Search for the cell housing the specified text and yield its [x, y] center coordinate. 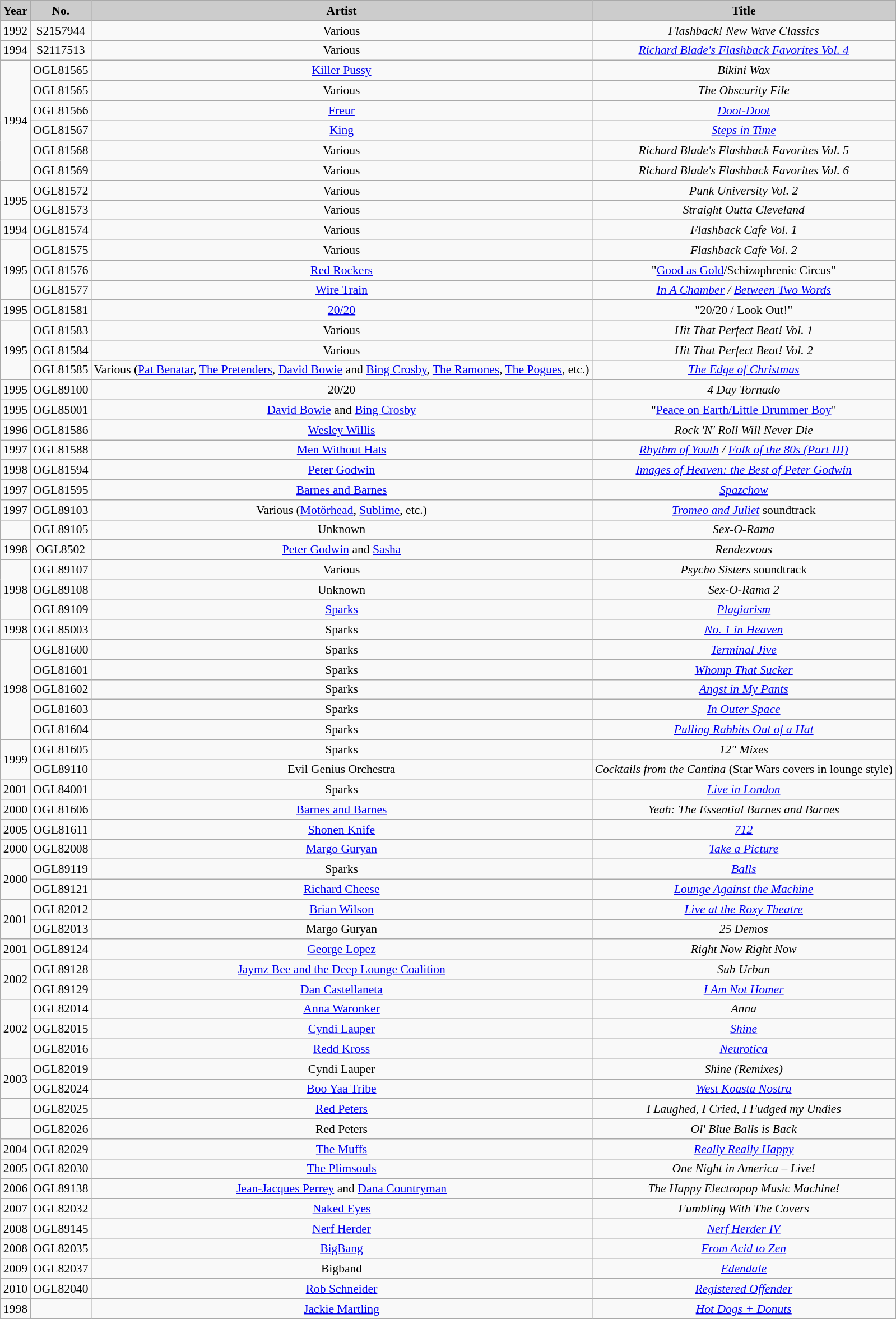
The Muffs [342, 1149]
Straight Outta Cleveland [744, 210]
Right Now Right Now [744, 950]
Title [744, 11]
One Night in America – Live! [744, 1169]
2003 [16, 1079]
Shine (Remixes) [744, 1069]
Ol' Blue Balls is Back [744, 1129]
OGL81568 [61, 151]
OGL82012 [61, 909]
OGL82016 [61, 1049]
Lounge Against the Machine [744, 890]
OGL89110 [61, 770]
OGL81611 [61, 830]
712 [744, 830]
BigBang [342, 1249]
Artist [342, 11]
Spazchow [744, 490]
Rhythm of Youth / Folk of the 80s (Part III) [744, 450]
Jaymz Bee and the Deep Lounge Coalition [342, 969]
Rob Schneider [342, 1289]
OGL89103 [61, 510]
OGL89145 [61, 1229]
I Am Not Homer [744, 989]
"Good as Gold/Schizophrenic Circus" [744, 270]
Nerf Herder [342, 1229]
Bikini Wax [744, 71]
OGL89119 [61, 869]
OGL85001 [61, 410]
Neurotica [744, 1049]
Jean-Jacques Perrey and Dana Countryman [342, 1189]
Balls [744, 869]
Registered Offender [744, 1289]
2010 [16, 1289]
OGL81569 [61, 170]
OGL81603 [61, 710]
Rock 'N' Roll Will Never Die [744, 430]
OGL82032 [61, 1209]
Punk University Vol. 2 [744, 191]
Pulling Rabbits Out of a Hat [744, 730]
2009 [16, 1269]
Sex-O-Rama 2 [744, 590]
OGL81572 [61, 191]
Psycho Sisters soundtrack [744, 570]
OGL89100 [61, 390]
OGL8502 [61, 550]
Wesley Willis [342, 430]
OGL82030 [61, 1169]
OGL89121 [61, 890]
No. [61, 11]
12" Mixes [744, 749]
OGL84001 [61, 790]
In A Chamber / Between Two Words [744, 290]
OGL81574 [61, 230]
Year [16, 11]
OGL82025 [61, 1109]
Fumbling With The Covers [744, 1209]
Rendezvous [744, 550]
2007 [16, 1209]
OGL81573 [61, 210]
Angst in My Pants [744, 689]
OGL81575 [61, 251]
OGL82026 [61, 1129]
OGL82024 [61, 1089]
The Edge of Christmas [744, 370]
Steps in Time [744, 131]
Dan Castellaneta [342, 989]
Tromeo and Juliet soundtrack [744, 510]
OGL82040 [61, 1289]
Jackie Martling [342, 1309]
The Happy Electropop Music Machine! [744, 1189]
From Acid to Zen [744, 1249]
In Outer Space [744, 710]
The Plimsouls [342, 1169]
OGL81584 [61, 350]
OGL82037 [61, 1269]
OGL89109 [61, 610]
OGL89138 [61, 1189]
OGL81588 [61, 450]
OGL81605 [61, 749]
OGL89129 [61, 989]
Sub Urban [744, 969]
Red Rockers [342, 270]
"Peace on Earth/Little Drummer Boy" [744, 410]
OGL81567 [61, 131]
2004 [16, 1149]
Flashback Cafe Vol. 1 [744, 230]
OGL81566 [61, 110]
OGL81604 [61, 730]
Sex-O-Rama [744, 530]
OGL81601 [61, 670]
Bigband [342, 1269]
Anna Waronker [342, 1009]
I Laughed, I Cried, I Fudged my Undies [744, 1109]
Naked Eyes [342, 1209]
1996 [16, 430]
Richard Blade's Flashback Favorites Vol. 6 [744, 170]
Redd Kross [342, 1049]
Men Without Hats [342, 450]
1992 [16, 31]
OGL89108 [61, 590]
OGL82029 [61, 1149]
Peter Godwin and Sasha [342, 550]
Richard Blade's Flashback Favorites Vol. 4 [744, 50]
2006 [16, 1189]
OGL81594 [61, 470]
Take a Picture [744, 849]
25 Demos [744, 929]
Flashback! New Wave Classics [744, 31]
David Bowie and Bing Crosby [342, 410]
OGL82035 [61, 1249]
OGL82014 [61, 1009]
Shine [744, 1029]
"20/20 / Look Out!" [744, 311]
Cocktails from the Cantina (Star Wars covers in lounge style) [744, 770]
S2117513 [61, 50]
Shonen Knife [342, 830]
Wire Train [342, 290]
OGL89105 [61, 530]
Peter Godwin [342, 470]
OGL82013 [61, 929]
King [342, 131]
OGL85003 [61, 630]
No. 1 in Heaven [744, 630]
OGL81577 [61, 290]
OGL89128 [61, 969]
1999 [16, 759]
S2157944 [61, 31]
Various (Motörhead, Sublime, etc.) [342, 510]
Yeah: The Essential Barnes and Barnes [744, 809]
Anna [744, 1009]
Richard Cheese [342, 890]
OGL89124 [61, 950]
Hit That Perfect Beat! Vol. 1 [744, 330]
Plagiarism [744, 610]
Brian Wilson [342, 909]
Killer Pussy [342, 71]
Whomp That Sucker [744, 670]
Live at the Roxy Theatre [744, 909]
West Koasta Nostra [744, 1089]
The Obscurity File [744, 91]
Evil Genius Orchestra [342, 770]
OGL82019 [61, 1069]
Hot Dogs + Donuts [744, 1309]
Nerf Herder IV [744, 1229]
Hit That Perfect Beat! Vol. 2 [744, 350]
OGL81602 [61, 689]
Richard Blade's Flashback Favorites Vol. 5 [744, 151]
OGL81583 [61, 330]
Doot-Doot [744, 110]
Flashback Cafe Vol. 2 [744, 251]
George Lopez [342, 950]
OGL81600 [61, 650]
Boo Yaa Tribe [342, 1089]
OGL81576 [61, 270]
OGL82008 [61, 849]
Terminal Jive [744, 650]
OGL81586 [61, 430]
OGL81585 [61, 370]
Edendale [744, 1269]
Various (Pat Benatar, The Pretenders, David Bowie and Bing Crosby, The Ramones, The Pogues, etc.) [342, 370]
OGL82015 [61, 1029]
OGL89107 [61, 570]
OGL81595 [61, 490]
OGL81606 [61, 809]
4 Day Tornado [744, 390]
OGL81581 [61, 311]
Live in London [744, 790]
Images of Heaven: the Best of Peter Godwin [744, 470]
Really Really Happy [744, 1149]
Freur [342, 110]
